Capture the cell that displays the provided text and extract its [x, y] central coordinate. 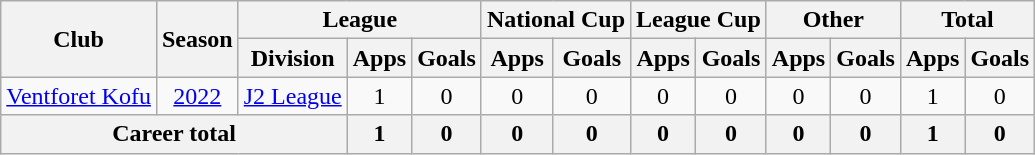
J2 League [292, 96]
League [360, 20]
Ventforet Kofu [79, 96]
Other [833, 20]
Season [197, 39]
Division [292, 58]
League Cup [699, 20]
Total [967, 20]
2022 [197, 96]
Club [79, 39]
National Cup [556, 20]
Career total [174, 134]
